Scan for the cell matching the given text and deliver its (X, Y) coordinate at center. 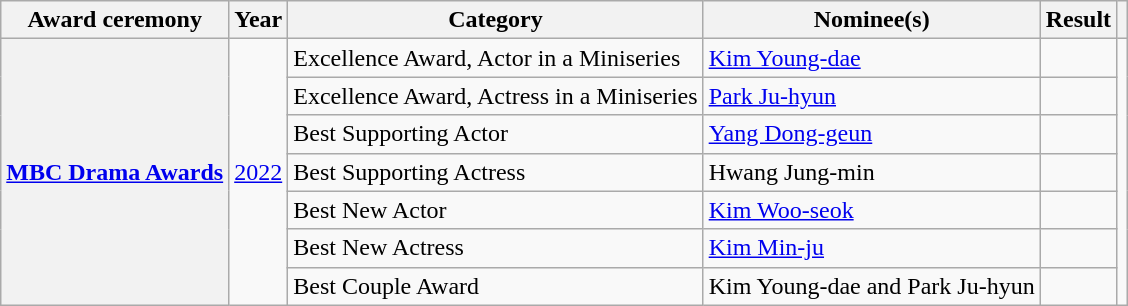
Kim Woo-seok (872, 210)
Nominee(s) (872, 20)
2022 (258, 172)
Hwang Jung-min (872, 172)
Best New Actor (496, 210)
MBC Drama Awards (115, 172)
Best Supporting Actor (496, 134)
Result (1078, 20)
Best Supporting Actress (496, 172)
Best Couple Award (496, 286)
Excellence Award, Actress in a Miniseries (496, 96)
Kim Min-ju (872, 248)
Yang Dong-geun (872, 134)
Best New Actress (496, 248)
Excellence Award, Actor in a Miniseries (496, 58)
Category (496, 20)
Park Ju-hyun (872, 96)
Award ceremony (115, 20)
Year (258, 20)
Kim Young-dae (872, 58)
Kim Young-dae and Park Ju-hyun (872, 286)
